Search for the cell housing the specified text and yield its [X, Y] center coordinate. 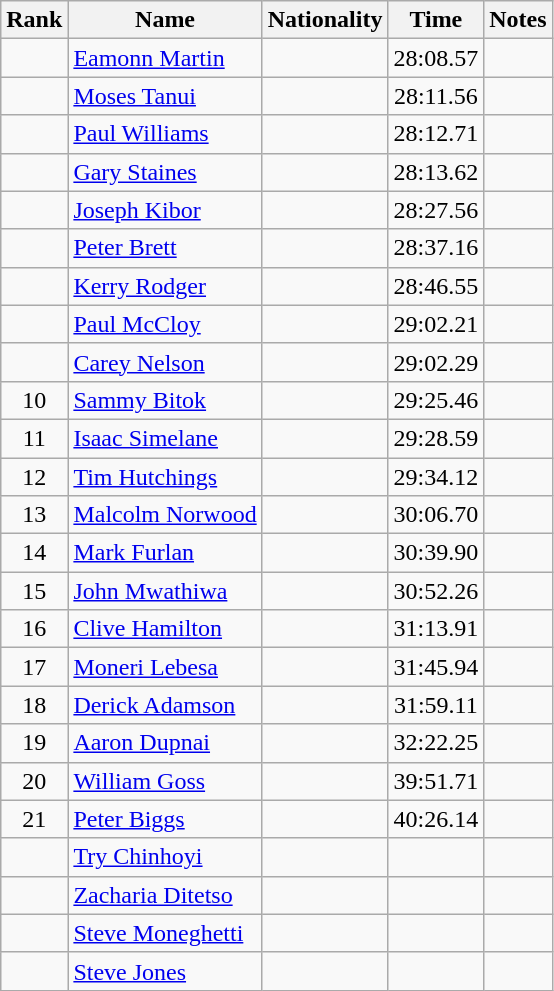
28:37.16 [436, 248]
Try Chinhoyi [165, 857]
Peter Biggs [165, 819]
28:27.56 [436, 210]
Time [436, 20]
Clive Hamilton [165, 629]
12 [34, 477]
28:46.55 [436, 286]
16 [34, 629]
31:13.91 [436, 629]
29:02.29 [436, 362]
31:45.94 [436, 667]
30:39.90 [436, 553]
29:28.59 [436, 438]
Moses Tanui [165, 96]
21 [34, 819]
14 [34, 553]
18 [34, 705]
31:59.11 [436, 705]
Name [165, 20]
17 [34, 667]
28:11.56 [436, 96]
William Goss [165, 781]
40:26.14 [436, 819]
Carey Nelson [165, 362]
Derick Adamson [165, 705]
Nationality [325, 20]
29:34.12 [436, 477]
Joseph Kibor [165, 210]
39:51.71 [436, 781]
30:06.70 [436, 515]
32:22.25 [436, 743]
10 [34, 400]
13 [34, 515]
11 [34, 438]
29:02.21 [436, 324]
John Mwathiwa [165, 591]
19 [34, 743]
Malcolm Norwood [165, 515]
Notes [518, 20]
Sammy Bitok [165, 400]
Paul Williams [165, 134]
Mark Furlan [165, 553]
Eamonn Martin [165, 58]
28:08.57 [436, 58]
Isaac Simelane [165, 438]
Gary Staines [165, 172]
Moneri Lebesa [165, 667]
Steve Jones [165, 971]
28:12.71 [436, 134]
20 [34, 781]
28:13.62 [436, 172]
Aaron Dupnai [165, 743]
Rank [34, 20]
29:25.46 [436, 400]
Tim Hutchings [165, 477]
Paul McCloy [165, 324]
30:52.26 [436, 591]
Peter Brett [165, 248]
15 [34, 591]
Zacharia Ditetso [165, 895]
Steve Moneghetti [165, 933]
Kerry Rodger [165, 286]
